Detect which cell encompasses the target text, then output its (x, y) center coordinate. 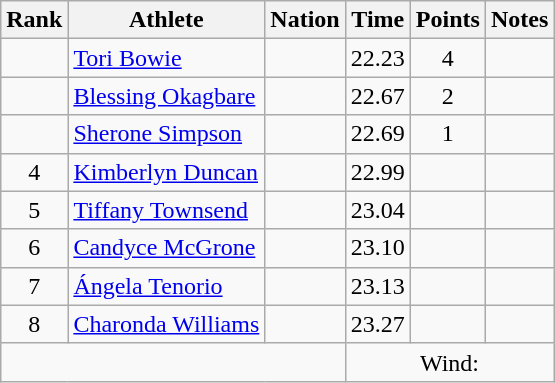
8 (34, 324)
6 (34, 248)
22.23 (378, 58)
Blessing Okagbare (166, 96)
Sherone Simpson (166, 134)
7 (34, 286)
Kimberlyn Duncan (166, 172)
22.67 (378, 96)
2 (448, 96)
Nation (305, 20)
Ángela Tenorio (166, 286)
Candyce McGrone (166, 248)
23.27 (378, 324)
1 (448, 134)
22.99 (378, 172)
Athlete (166, 20)
22.69 (378, 134)
Wind: (450, 362)
5 (34, 210)
Points (448, 20)
Tiffany Townsend (166, 210)
23.10 (378, 248)
Time (378, 20)
Charonda Williams (166, 324)
Tori Bowie (166, 58)
23.13 (378, 286)
23.04 (378, 210)
Notes (519, 20)
Rank (34, 20)
